Find where the given text appears and provide that cell's center as [X, Y] coordinate. 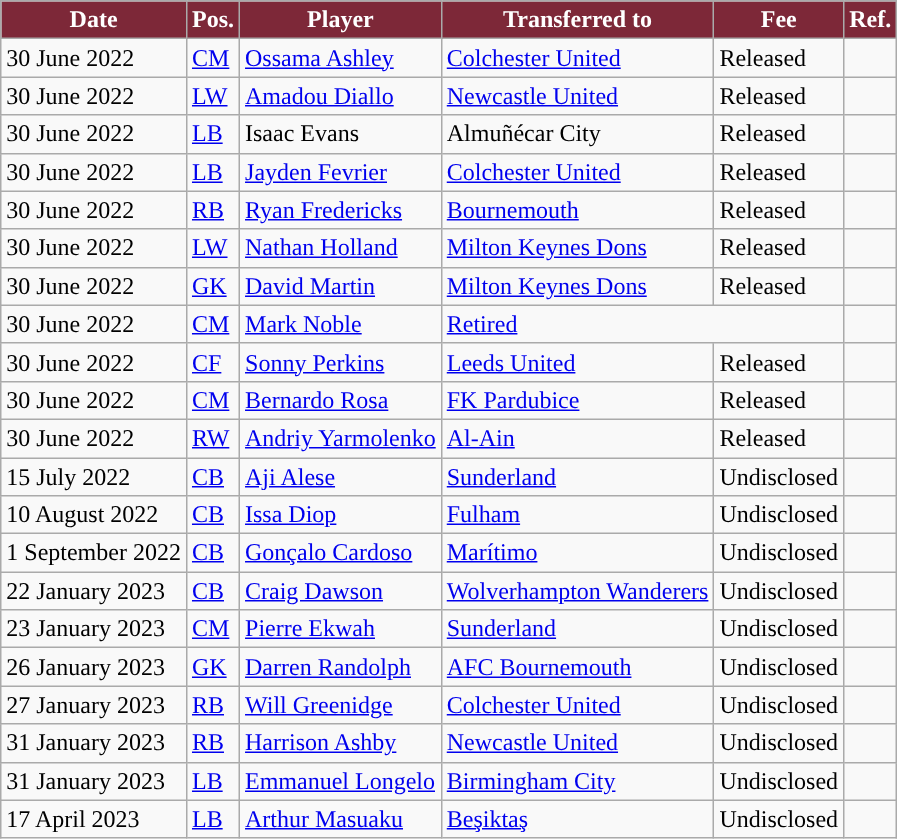
Darren Randolph [341, 667]
Sonny Perkins [341, 362]
Jayden Fevrier [341, 172]
Fulham [578, 515]
1 September 2022 [94, 553]
Player [341, 20]
Harrison Ashby [341, 743]
10 August 2022 [94, 515]
22 January 2023 [94, 591]
Fee [779, 20]
Aji Alese [341, 477]
Ossama Ashley [341, 58]
Issa Diop [341, 515]
Arthur Masuaku [341, 819]
Craig Dawson [341, 591]
Almuñécar City [578, 134]
Ryan Fredericks [341, 210]
17 April 2023 [94, 819]
David Martin [341, 286]
Pos. [212, 20]
Mark Noble [341, 324]
Retired [642, 324]
Ref. [870, 20]
Gonçalo Cardoso [341, 553]
Wolverhampton Wanderers [578, 591]
26 January 2023 [94, 667]
CF [212, 362]
Pierre Ekwah [341, 629]
15 July 2022 [94, 477]
Will Greenidge [341, 705]
Emmanuel Longelo [341, 781]
23 January 2023 [94, 629]
Bournemouth [578, 210]
27 January 2023 [94, 705]
Bernardo Rosa [341, 400]
Birmingham City [578, 781]
Isaac Evans [341, 134]
AFC Bournemouth [578, 667]
Al-Ain [578, 438]
Nathan Holland [341, 248]
FK Pardubice [578, 400]
Date [94, 20]
Leeds United [578, 362]
Transferred to [578, 20]
Amadou Diallo [341, 96]
Andriy Yarmolenko [341, 438]
Marítimo [578, 553]
Beşiktaş [578, 819]
RW [212, 438]
